Determine the [X, Y] coordinate at the center of the cell enclosing the given text.  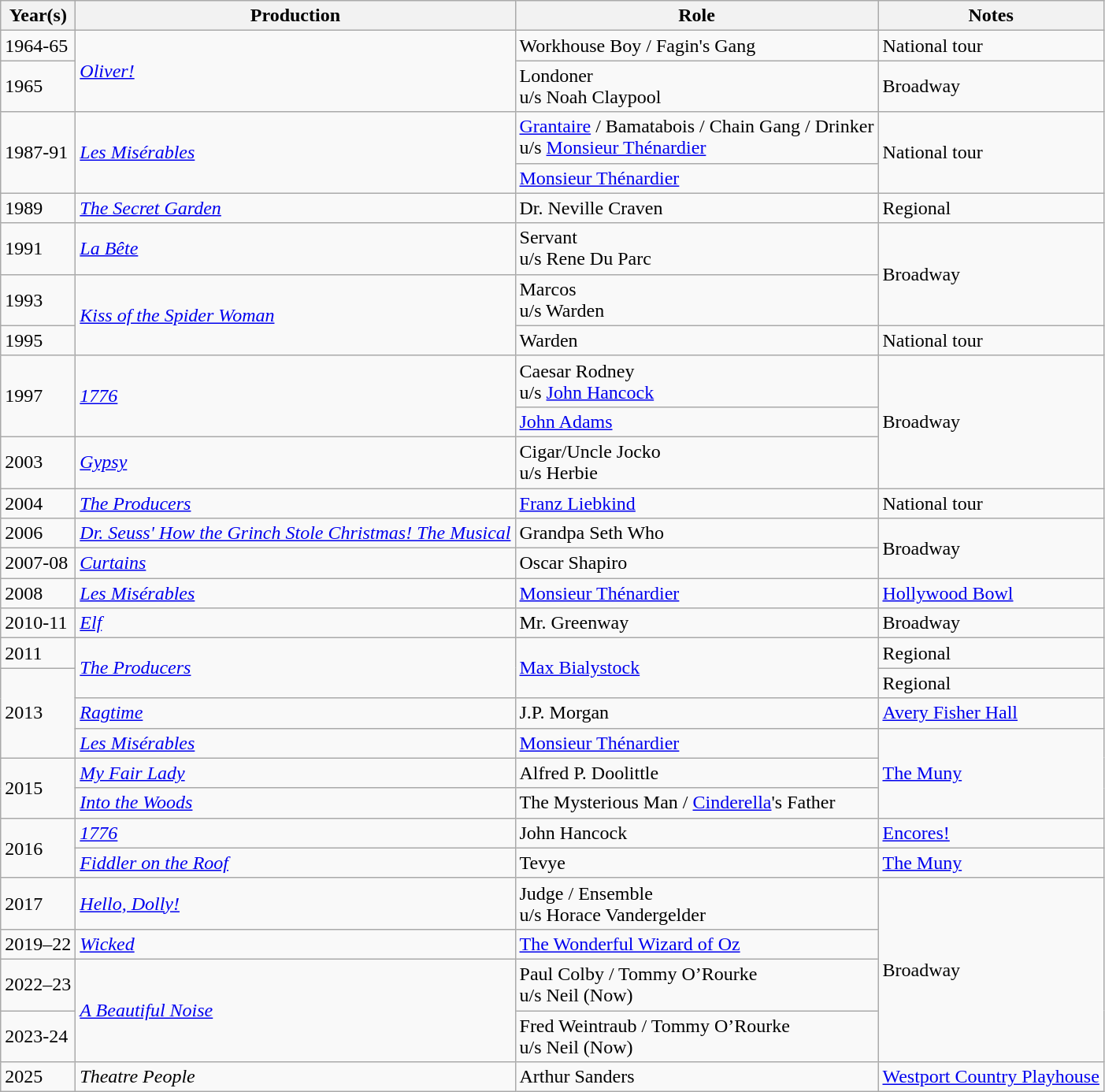
2025 [38, 1077]
2019–22 [38, 944]
Arthur Sanders [696, 1077]
1991 [38, 249]
Encores! [991, 833]
Into the Woods [295, 803]
Hollywood Bowl [991, 593]
Fiddler on the Roof [295, 863]
2008 [38, 593]
2006 [38, 533]
2004 [38, 503]
Oliver! [295, 71]
Avery Fisher Hall [991, 713]
La Bête [295, 249]
2007-08 [38, 563]
2022–23 [38, 985]
Curtains [295, 563]
Ragtime [295, 713]
Caesar Rodneyu/s John Hancock [696, 381]
Max Bialystock [696, 668]
1989 [38, 208]
Year(s) [38, 16]
2016 [38, 848]
A Beautiful Noise [295, 1010]
Workhouse Boy / Fagin's Gang [696, 46]
2010-11 [38, 623]
Hello, Dolly! [295, 903]
1995 [38, 340]
Paul Colby / Tommy O’Rourkeu/s Neil (Now) [696, 985]
Fred Weintraub / Tommy O’Rourkeu/s Neil (Now) [696, 1035]
Oscar Shapiro [696, 563]
Elf [295, 623]
Servantu/s Rene Du Parc [696, 249]
My Fair Lady [295, 773]
2011 [38, 653]
Role [696, 16]
2013 [38, 713]
Londoneru/s Noah Claypool [696, 87]
The Secret Garden [295, 208]
The Wonderful Wizard of Oz [696, 944]
John Adams [696, 422]
Warden [696, 340]
Dr. Seuss' How the Grinch Stole Christmas! The Musical [295, 533]
2015 [38, 788]
2003 [38, 462]
2017 [38, 903]
Cigar/Uncle Jockou/s Herbie [696, 462]
Grandpa Seth Who [696, 533]
Production [295, 16]
Dr. Neville Craven [696, 208]
Alfred P. Doolittle [696, 773]
Westport Country Playhouse [991, 1077]
1964-65 [38, 46]
Franz Liebkind [696, 503]
Kiss of the Spider Woman [295, 315]
Grantaire / Bamatabois / Chain Gang / Drinkeru/s Monsieur Thénardier [696, 137]
Tevye [696, 863]
1997 [38, 396]
Gypsy [295, 462]
J.P. Morgan [696, 713]
Wicked [295, 944]
Marcosu/s Warden [696, 299]
John Hancock [696, 833]
1965 [38, 87]
Judge / Ensembleu/s Horace Vandergelder [696, 903]
Mr. Greenway [696, 623]
Notes [991, 16]
2023-24 [38, 1035]
The Mysterious Man / Cinderella's Father [696, 803]
Theatre People [295, 1077]
1987-91 [38, 153]
1993 [38, 299]
